Provide the [x, y] coordinate of the cell's center where the given text is located.  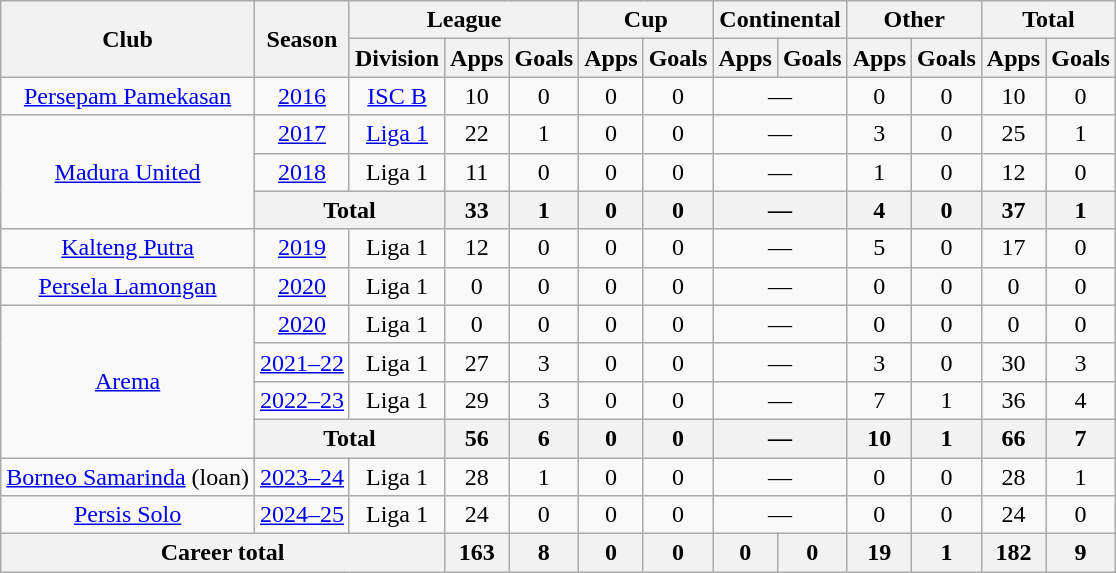
2016 [302, 96]
Persela Lamongan [128, 286]
11 [477, 172]
6 [544, 438]
9 [1081, 553]
66 [1013, 438]
36 [1013, 400]
Career total [223, 553]
37 [1013, 210]
2019 [302, 248]
Continental [780, 20]
Persis Solo [128, 515]
Club [128, 39]
163 [477, 553]
Borneo Samarinda (loan) [128, 477]
19 [879, 553]
Cup [646, 20]
2018 [302, 172]
2022–23 [302, 400]
29 [477, 400]
33 [477, 210]
25 [1013, 134]
Kalteng Putra [128, 248]
Madura United [128, 172]
8 [544, 553]
2023–24 [302, 477]
182 [1013, 553]
5 [879, 248]
ISC B [396, 96]
30 [1013, 362]
27 [477, 362]
Division [396, 58]
2021–22 [302, 362]
2024–25 [302, 515]
Arema [128, 381]
Persepam Pamekasan [128, 96]
17 [1013, 248]
2017 [302, 134]
56 [477, 438]
Season [302, 39]
League [464, 20]
Other [914, 20]
22 [477, 134]
